Determine the [x, y] coordinate at the center of the cell enclosing the given text.  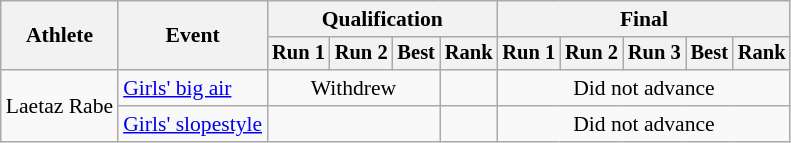
Laetaz Rabe [60, 106]
Girls' big air [192, 88]
Girls' slopestyle [192, 124]
Withdrew [354, 88]
Event [192, 36]
Athlete [60, 36]
Run 3 [654, 54]
Final [644, 19]
Qualification [382, 19]
